Identify which cell holds the provided text, then report its (x, y) central coordinate. 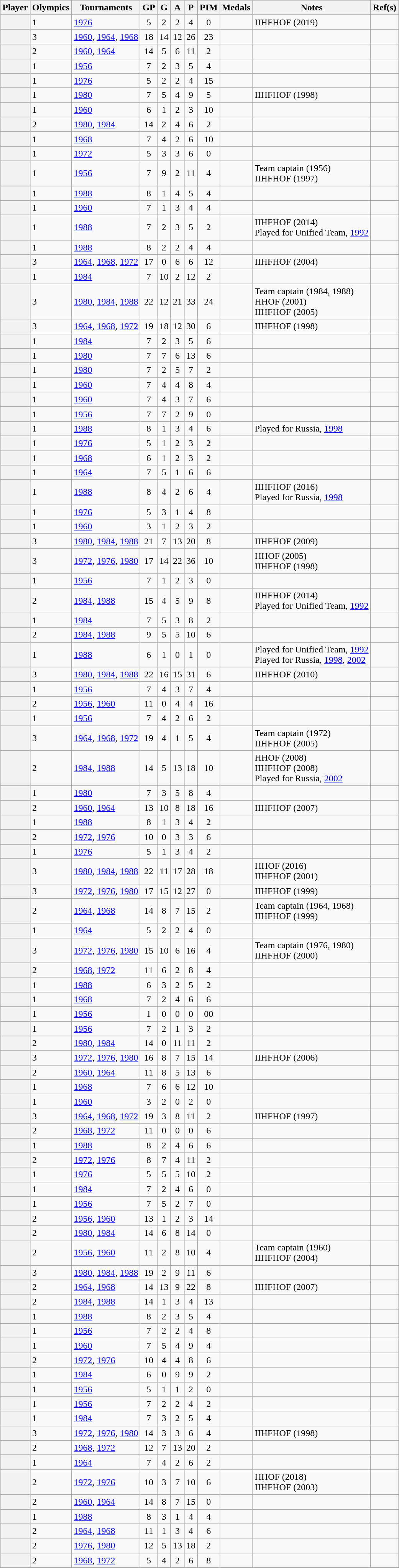
Team captain (1972) IIHFHOF (2005) (312, 738)
00 (209, 1014)
Notes (312, 8)
31 (191, 674)
PIM (209, 8)
IIHFHOF (2019) (312, 22)
HHOF (2008) IIHFHOF (2008) Played for Russia, 2002 (312, 768)
Team captain (1956) IIHFHOF (1997) (312, 173)
IIHFHOF (2004) (312, 262)
1960, 1964, 1968 (106, 37)
Played for Unified Team, 1992Played for Russia, 1998, 2002 (312, 654)
Team captain (1976, 1980) IIHFHOF (2000) (312, 950)
Olympics (51, 8)
G (164, 8)
23 (209, 37)
Player (15, 8)
IIHFHOF (1999) (312, 891)
IIHFHOF (2016) Played for Russia, 1998 (312, 492)
HHOF (2018) IIHFHOF (2003) (312, 1482)
27 (191, 891)
30 (191, 326)
Team captain (1960) IIHFHOF (2004) (312, 1253)
24 (209, 301)
1972 (106, 153)
IIHFHOF (1997) (312, 1116)
IIHFHOF (2010) (312, 674)
GP (149, 8)
Tournaments (106, 8)
1976, 1980 (106, 1546)
Played for Russia, 1998 (312, 428)
HHOF (2016) IIHFHOF (2001) (312, 871)
Team captain (1984, 1988) HHOF (2001)IIHFHOF (2005) (312, 301)
IIHFHOF (2006) (312, 1058)
Ref(s) (384, 8)
Team captain (1964, 1968) IIHFHOF (1999) (312, 911)
A (177, 8)
33 (191, 301)
36 (191, 561)
IIHFHOF (2009) (312, 541)
Medals (236, 8)
28 (191, 871)
HHOF (2005) IIHFHOF (1998) (312, 561)
26 (191, 37)
P (191, 8)
